Search for the cell housing the specified text and yield its [X, Y] center coordinate. 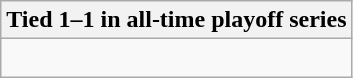
Tied 1–1 in all-time playoff series [176, 20]
